Return the (X, Y) coordinate for the center point of the cell that contains the specified text.  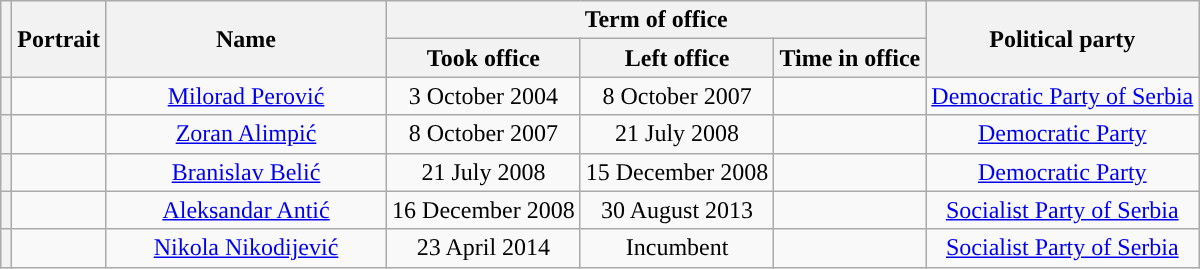
Time in office (850, 58)
Took office (484, 58)
Name (246, 39)
Political party (1062, 39)
Term of office (656, 20)
Branislav Belić (246, 172)
16 December 2008 (484, 210)
Portrait (59, 39)
30 August 2013 (677, 210)
Milorad Perović (246, 96)
15 December 2008 (677, 172)
Nikola Nikodijević (246, 248)
Incumbent (677, 248)
Left office (677, 58)
Aleksandar Antić (246, 210)
3 October 2004 (484, 96)
Democratic Party of Serbia (1062, 96)
23 April 2014 (484, 248)
Zoran Alimpić (246, 134)
